Provide the [X, Y] coordinate of the cell's center where the given text is located.  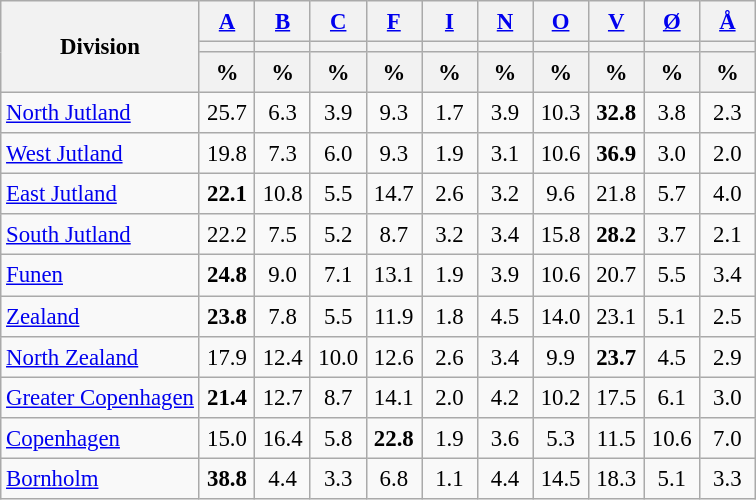
9.0 [283, 276]
21.8 [616, 194]
2.9 [728, 356]
14.5 [561, 478]
B [283, 22]
Division [100, 47]
18.3 [616, 478]
O [561, 22]
A [227, 22]
V [616, 22]
2.1 [728, 234]
6.3 [283, 114]
15.0 [227, 438]
22.8 [394, 438]
23.7 [616, 356]
36.9 [616, 154]
1.1 [450, 478]
17.9 [227, 356]
Bornholm [100, 478]
7.0 [728, 438]
5.7 [672, 194]
N [505, 22]
Greater Copenhagen [100, 398]
Copenhagen [100, 438]
23.8 [227, 316]
20.7 [616, 276]
24.8 [227, 276]
5.3 [561, 438]
5.8 [338, 438]
21.4 [227, 398]
13.1 [394, 276]
14.0 [561, 316]
9.6 [561, 194]
7.3 [283, 154]
10.0 [338, 356]
9.9 [561, 356]
7.5 [283, 234]
12.4 [283, 356]
4.0 [728, 194]
East Jutland [100, 194]
6.0 [338, 154]
3.7 [672, 234]
4.2 [505, 398]
F [394, 22]
11.5 [616, 438]
17.5 [616, 398]
1.7 [450, 114]
1.8 [450, 316]
22.1 [227, 194]
15.8 [561, 234]
West Jutland [100, 154]
Zealand [100, 316]
14.7 [394, 194]
12.7 [283, 398]
16.4 [283, 438]
14.1 [394, 398]
23.1 [616, 316]
Å [728, 22]
6.1 [672, 398]
2.5 [728, 316]
7.1 [338, 276]
5.2 [338, 234]
3.8 [672, 114]
25.7 [227, 114]
38.8 [227, 478]
28.2 [616, 234]
19.8 [227, 154]
10.3 [561, 114]
C [338, 22]
2.3 [728, 114]
7.8 [283, 316]
11.9 [394, 316]
10.2 [561, 398]
6.8 [394, 478]
Ø [672, 22]
10.8 [283, 194]
South Jutland [100, 234]
3.1 [505, 154]
12.6 [394, 356]
3.6 [505, 438]
North Zealand [100, 356]
North Jutland [100, 114]
I [450, 22]
22.2 [227, 234]
Funen [100, 276]
32.8 [616, 114]
